Find where the given text appears and provide that cell's center as [x, y] coordinate. 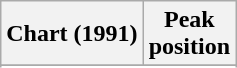
Chart (1991) [72, 34]
Peakposition [189, 34]
